Output the (x, y) coordinate of the center of the cell containing the given text.  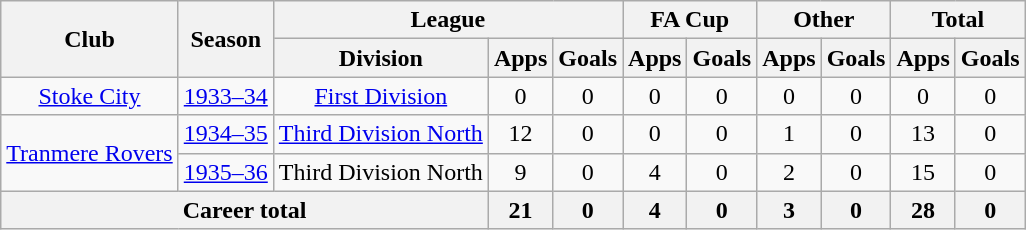
1934–35 (226, 134)
1933–34 (226, 96)
FA Cup (690, 20)
1935–36 (226, 172)
3 (789, 210)
13 (923, 134)
21 (520, 210)
12 (520, 134)
1 (789, 134)
15 (923, 172)
Tranmere Rovers (90, 153)
Division (380, 58)
Career total (245, 210)
2 (789, 172)
28 (923, 210)
Season (226, 39)
First Division (380, 96)
Club (90, 39)
League (448, 20)
Total (958, 20)
Other (824, 20)
9 (520, 172)
Stoke City (90, 96)
